Scan for the cell matching the given text and deliver its (X, Y) coordinate at center. 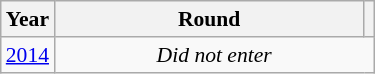
Year (28, 19)
Round (209, 19)
Did not enter (214, 55)
2014 (28, 55)
